Determine the (x, y) coordinate at the center of the cell enclosing the given text.  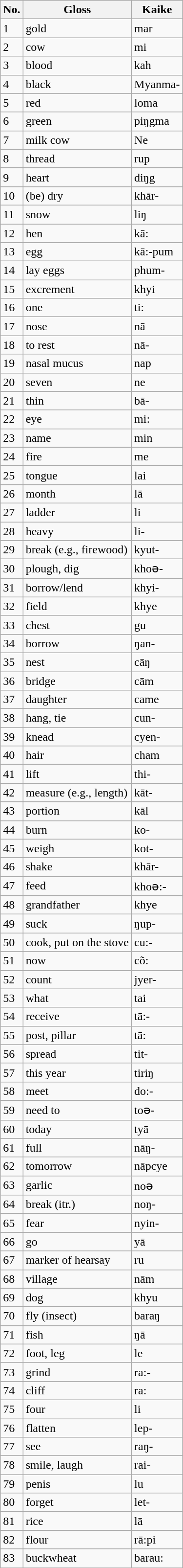
rice (77, 1521)
26 (12, 494)
tiriŋ (157, 1072)
21 (12, 401)
63 (12, 1185)
barau: (157, 1558)
blood (77, 66)
yā (157, 1242)
green (77, 121)
(be) dry (77, 196)
daughter (77, 700)
lu (157, 1484)
25 (12, 475)
77 (12, 1447)
baraŋ (157, 1316)
69 (12, 1297)
82 (12, 1540)
go (77, 1242)
24 (12, 456)
83 (12, 1558)
burn (77, 830)
66 (12, 1242)
49 (12, 924)
38 (12, 718)
need to (77, 1110)
42 (12, 793)
72 (12, 1353)
min (157, 438)
ŋā (157, 1335)
village (77, 1279)
30 (12, 569)
diŋg (157, 177)
what (77, 998)
suck (77, 924)
khyi- (157, 588)
plough, dig (77, 569)
15 (12, 289)
Ne (157, 140)
noə (157, 1185)
flatten (77, 1428)
cu:- (157, 942)
40 (12, 755)
53 (12, 998)
rup (157, 159)
field (77, 606)
garlic (77, 1185)
flour (77, 1540)
today (77, 1129)
heart (77, 177)
cow (77, 47)
thread (77, 159)
ru (157, 1260)
see (77, 1447)
thi- (157, 774)
29 (12, 550)
grandfather (77, 905)
fish (77, 1335)
kāt- (157, 793)
kā:-pum (157, 252)
Myanma- (157, 84)
measure (e.g., length) (77, 793)
36 (12, 681)
54 (12, 1017)
phum- (157, 271)
65 (12, 1223)
12 (12, 233)
liŋ (157, 214)
nest (77, 662)
lay eggs (77, 271)
6 (12, 121)
46 (12, 867)
one (77, 308)
khyi (157, 289)
kā: (157, 233)
35 (12, 662)
tā:- (157, 1017)
borrow (77, 643)
dog (77, 1297)
80 (12, 1502)
nap (157, 364)
receive (77, 1017)
50 (12, 942)
meet (77, 1091)
tā: (157, 1035)
78 (12, 1465)
48 (12, 905)
break (e.g., firewood) (77, 550)
kāl (157, 811)
tomorrow (77, 1166)
No. (12, 10)
hair (77, 755)
came (157, 700)
Kaike (157, 10)
47 (12, 886)
break (itr.) (77, 1204)
lai (157, 475)
forget (77, 1502)
red (77, 103)
kot- (157, 848)
black (77, 84)
11 (12, 214)
57 (12, 1072)
bā- (157, 401)
this year (77, 1072)
bridge (77, 681)
post, pillar (77, 1035)
thin (77, 401)
20 (12, 382)
14 (12, 271)
cham (157, 755)
marker of hearsay (77, 1260)
nasal mucus (77, 364)
cāŋ (157, 662)
1 (12, 28)
58 (12, 1091)
34 (12, 643)
tongue (77, 475)
5 (12, 103)
loma (157, 103)
do:- (157, 1091)
excrement (77, 289)
nyin- (157, 1223)
45 (12, 848)
khoə- (157, 569)
61 (12, 1148)
lift (77, 774)
ne (157, 382)
tit- (157, 1054)
16 (12, 308)
71 (12, 1335)
borrow/lend (77, 588)
penis (77, 1484)
22 (12, 419)
mi: (157, 419)
rai- (157, 1465)
kah (157, 66)
Gloss (77, 10)
gu (157, 625)
foot, leg (77, 1353)
cõ: (157, 961)
khyu (157, 1297)
le (157, 1353)
nāpcye (157, 1166)
let- (157, 1502)
nām (157, 1279)
kyut- (157, 550)
ra: (157, 1390)
4 (12, 84)
seven (77, 382)
cyen- (157, 737)
18 (12, 345)
buckwheat (77, 1558)
tyā (157, 1129)
43 (12, 811)
68 (12, 1279)
32 (12, 606)
hang, tie (77, 718)
70 (12, 1316)
piŋgma (157, 121)
ŋan- (157, 643)
grind (77, 1372)
52 (12, 979)
egg (77, 252)
weigh (77, 848)
cām (157, 681)
me (157, 456)
60 (12, 1129)
nose (77, 326)
feed (77, 886)
hen (77, 233)
cun- (157, 718)
41 (12, 774)
59 (12, 1110)
51 (12, 961)
nāŋ- (157, 1148)
ko- (157, 830)
heavy (77, 531)
rā:pi (157, 1540)
nā (157, 326)
toə- (157, 1110)
3 (12, 66)
31 (12, 588)
shake (77, 867)
jyer- (157, 979)
2 (12, 47)
spread (77, 1054)
74 (12, 1390)
44 (12, 830)
10 (12, 196)
39 (12, 737)
tai (157, 998)
81 (12, 1521)
noŋ- (157, 1204)
ra:- (157, 1372)
khoə:- (157, 886)
four (77, 1409)
62 (12, 1166)
56 (12, 1054)
cliff (77, 1390)
mi (157, 47)
fear (77, 1223)
75 (12, 1409)
64 (12, 1204)
nā- (157, 345)
chest (77, 625)
count (77, 979)
7 (12, 140)
67 (12, 1260)
name (77, 438)
76 (12, 1428)
cook, put on the stove (77, 942)
fly (insect) (77, 1316)
55 (12, 1035)
73 (12, 1372)
19 (12, 364)
13 (12, 252)
28 (12, 531)
to rest (77, 345)
month (77, 494)
lep- (157, 1428)
knead (77, 737)
ŋup- (157, 924)
milk cow (77, 140)
li- (157, 531)
eye (77, 419)
8 (12, 159)
33 (12, 625)
37 (12, 700)
9 (12, 177)
gold (77, 28)
79 (12, 1484)
27 (12, 512)
full (77, 1148)
portion (77, 811)
fire (77, 456)
23 (12, 438)
ladder (77, 512)
ti: (157, 308)
snow (77, 214)
now (77, 961)
mar (157, 28)
raŋ- (157, 1447)
17 (12, 326)
smile, laugh (77, 1465)
